Output the (x, y) coordinate of the center of the cell containing the given text.  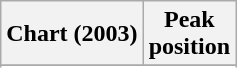
Peakposition (189, 34)
Chart (2003) (72, 34)
